Output the (X, Y) coordinate of the center of the cell containing the given text.  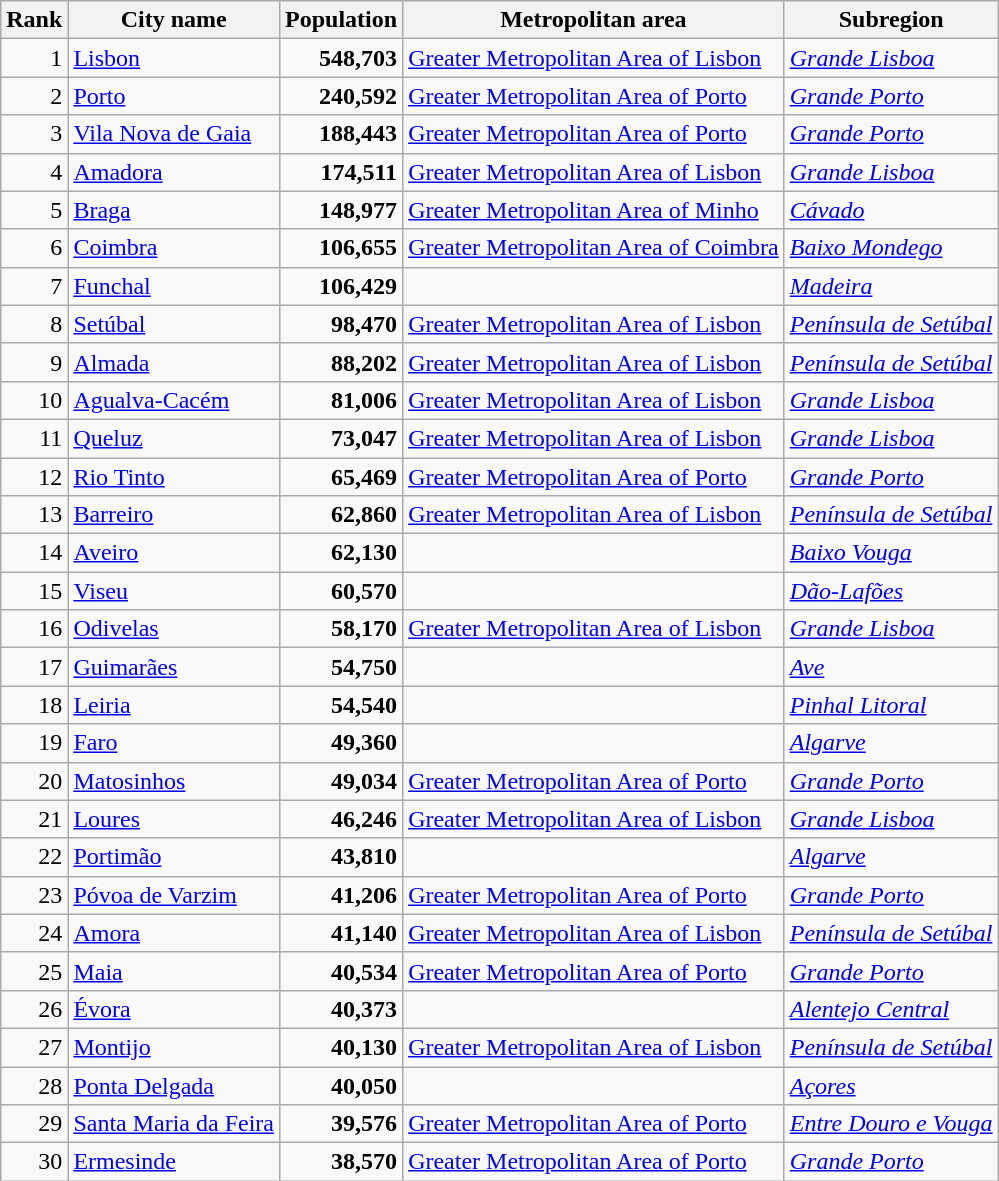
Ponta Delgada (174, 1085)
25 (34, 971)
13 (34, 515)
14 (34, 553)
40,534 (342, 971)
Évora (174, 1009)
Coimbra (174, 248)
Santa Maria da Feira (174, 1124)
Açores (891, 1085)
Population (342, 20)
40,050 (342, 1085)
73,047 (342, 438)
3 (34, 134)
Ave (891, 667)
Montijo (174, 1047)
Amora (174, 933)
Maia (174, 971)
43,810 (342, 857)
Agualva-Cacém (174, 400)
Setúbal (174, 324)
20 (34, 781)
19 (34, 743)
2 (34, 96)
240,592 (342, 96)
Portimão (174, 857)
81,006 (342, 400)
174,511 (342, 172)
8 (34, 324)
Matosinhos (174, 781)
Viseu (174, 591)
54,750 (342, 667)
Madeira (891, 286)
Leiria (174, 705)
9 (34, 362)
15 (34, 591)
26 (34, 1009)
1 (34, 58)
Loures (174, 819)
21 (34, 819)
Almada (174, 362)
22 (34, 857)
17 (34, 667)
Odivelas (174, 629)
41,206 (342, 895)
30 (34, 1162)
39,576 (342, 1124)
11 (34, 438)
23 (34, 895)
24 (34, 933)
Baixo Vouga (891, 553)
7 (34, 286)
Cávado (891, 210)
Faro (174, 743)
Pinhal Litoral (891, 705)
41,140 (342, 933)
City name (174, 20)
Braga (174, 210)
Vila Nova de Gaia (174, 134)
Amadora (174, 172)
Dão-Lafões (891, 591)
Aveiro (174, 553)
Lisbon (174, 58)
88,202 (342, 362)
Queluz (174, 438)
Entre Douro e Vouga (891, 1124)
548,703 (342, 58)
5 (34, 210)
62,860 (342, 515)
28 (34, 1085)
38,570 (342, 1162)
27 (34, 1047)
16 (34, 629)
60,570 (342, 591)
Funchal (174, 286)
46,246 (342, 819)
29 (34, 1124)
98,470 (342, 324)
Ermesinde (174, 1162)
6 (34, 248)
4 (34, 172)
Subregion (891, 20)
Porto (174, 96)
10 (34, 400)
Barreiro (174, 515)
Greater Metropolitan Area of Coimbra (594, 248)
Guimarães (174, 667)
Póvoa de Varzim (174, 895)
Alentejo Central (891, 1009)
65,469 (342, 477)
Greater Metropolitan Area of Minho (594, 210)
18 (34, 705)
40,373 (342, 1009)
58,170 (342, 629)
Rio Tinto (174, 477)
Metropolitan area (594, 20)
40,130 (342, 1047)
106,429 (342, 286)
Rank (34, 20)
148,977 (342, 210)
54,540 (342, 705)
Baixo Mondego (891, 248)
49,360 (342, 743)
49,034 (342, 781)
62,130 (342, 553)
12 (34, 477)
106,655 (342, 248)
188,443 (342, 134)
